Provide the (x, y) coordinate of the cell's center where the given text is located.  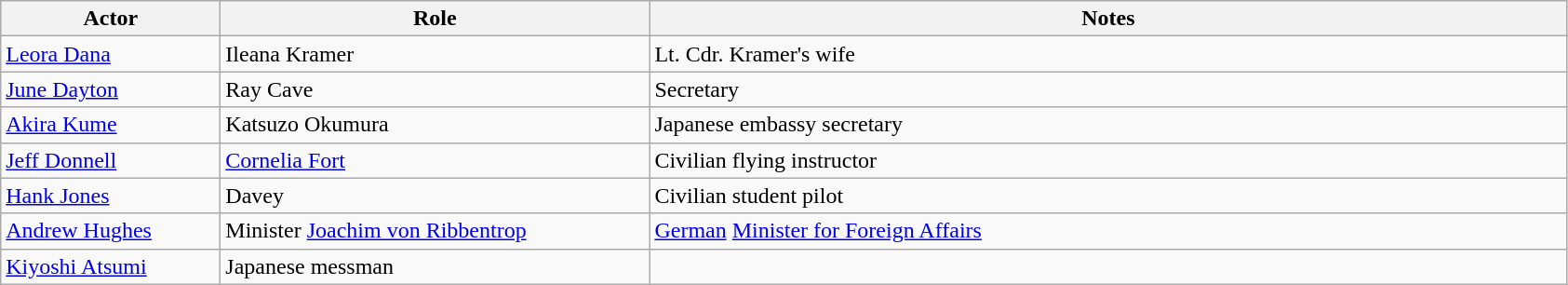
Leora Dana (111, 54)
Ray Cave (436, 89)
Notes (1108, 19)
Civilian student pilot (1108, 196)
Akira Kume (111, 125)
German Minister for Foreign Affairs (1108, 231)
Hank Jones (111, 196)
Andrew Hughes (111, 231)
Secretary (1108, 89)
Davey (436, 196)
Japanese embassy secretary (1108, 125)
Role (436, 19)
Minister Joachim von Ribbentrop (436, 231)
Actor (111, 19)
Katsuzo Okumura (436, 125)
June Dayton (111, 89)
Civilian flying instructor (1108, 160)
Lt. Cdr. Kramer's wife (1108, 54)
Japanese messman (436, 266)
Jeff Donnell (111, 160)
Kiyoshi Atsumi (111, 266)
Ileana Kramer (436, 54)
Cornelia Fort (436, 160)
